Return [X, Y] of the center of cell containing provided text 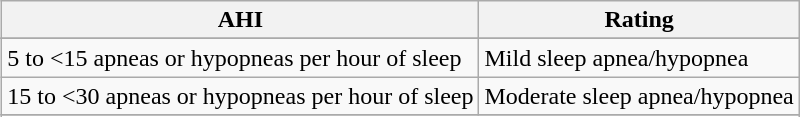
AHI [240, 20]
Rating [639, 20]
Moderate sleep apnea/hypopnea [639, 96]
15 to <30 apneas or hypopneas per hour of sleep [240, 96]
5 to <15 apneas or hypopneas per hour of sleep [240, 58]
Mild sleep apnea/hypopnea [639, 58]
